Locate the cell with the specified text and output its [x, y] center coordinate. 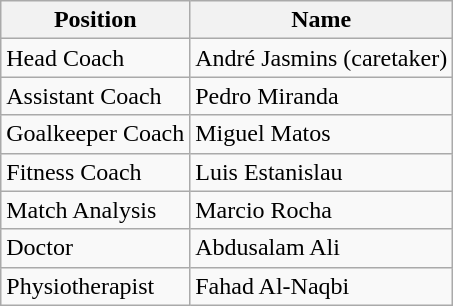
Match Analysis [96, 210]
Head Coach [96, 58]
Pedro Miranda [322, 96]
Luis Estanislau [322, 172]
Goalkeeper Coach [96, 134]
Physiotherapist [96, 286]
Abdusalam Ali [322, 248]
Miguel Matos [322, 134]
Marcio Rocha [322, 210]
André Jasmins (caretaker) [322, 58]
Doctor [96, 248]
Name [322, 20]
Position [96, 20]
Assistant Coach [96, 96]
Fahad Al-Naqbi [322, 286]
Fitness Coach [96, 172]
